Provide the [x, y] coordinate of the cell's center where the given text is located.  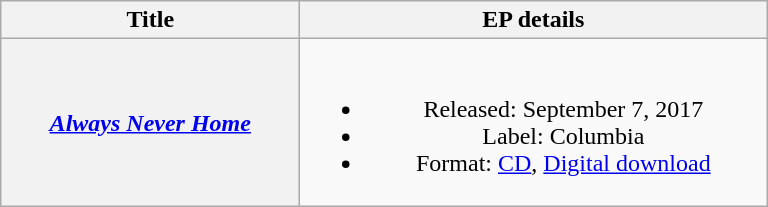
Title [150, 20]
Always Never Home [150, 122]
Released: September 7, 2017Label: ColumbiaFormat: CD, Digital download [534, 122]
EP details [534, 20]
